Detect which cell encompasses the target text, then output its [X, Y] center coordinate. 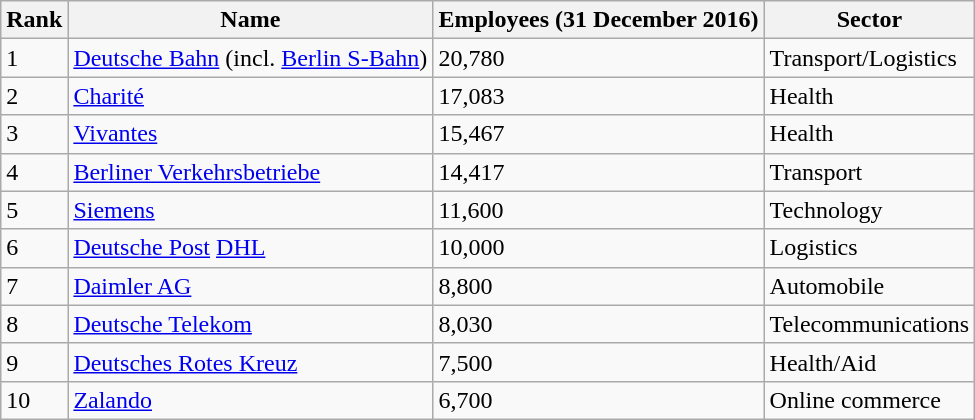
20,780 [598, 58]
2 [34, 96]
7 [34, 286]
Deutsche Post DHL [250, 248]
Employees (31 December 2016) [598, 20]
9 [34, 362]
6 [34, 248]
Daimler AG [250, 286]
Charité [250, 96]
Telecommunications [870, 324]
10 [34, 400]
1 [34, 58]
Rank [34, 20]
Transport/Logistics [870, 58]
Online commerce [870, 400]
Deutsche Telekom [250, 324]
Automobile [870, 286]
8,800 [598, 286]
Deutsches Rotes Kreuz [250, 362]
17,083 [598, 96]
14,417 [598, 172]
11,600 [598, 210]
Vivantes [250, 134]
Health/Aid [870, 362]
7,500 [598, 362]
5 [34, 210]
Siemens [250, 210]
Zalando [250, 400]
15,467 [598, 134]
Technology [870, 210]
Deutsche Bahn (incl. Berlin S-Bahn) [250, 58]
Berliner Verkehrsbetriebe [250, 172]
10,000 [598, 248]
8,030 [598, 324]
Logistics [870, 248]
6,700 [598, 400]
8 [34, 324]
3 [34, 134]
4 [34, 172]
Sector [870, 20]
Name [250, 20]
Transport [870, 172]
